For the text-containing cell, return its midpoint in (X, Y) coordinate format. 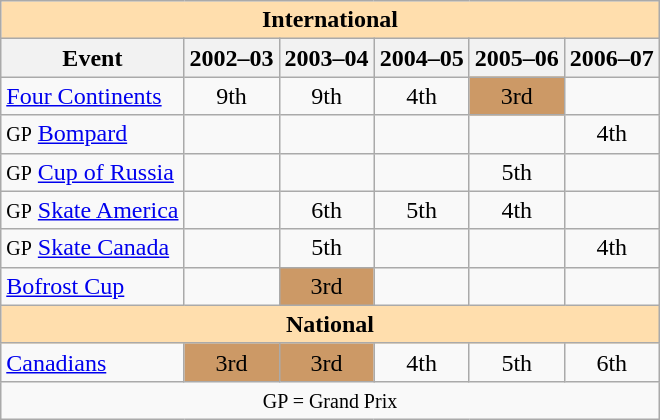
2006–07 (612, 58)
2004–05 (422, 58)
Canadians (92, 362)
GP Cup of Russia (92, 172)
2005–06 (516, 58)
Bofrost Cup (92, 286)
GP Bompard (92, 134)
International (330, 20)
Event (92, 58)
2002–03 (232, 58)
National (330, 324)
GP Skate Canada (92, 248)
Four Continents (92, 96)
GP = Grand Prix (330, 400)
GP Skate America (92, 210)
2003–04 (326, 58)
